Extract the [x, y] coordinate from the center of the cell holding the provided text.  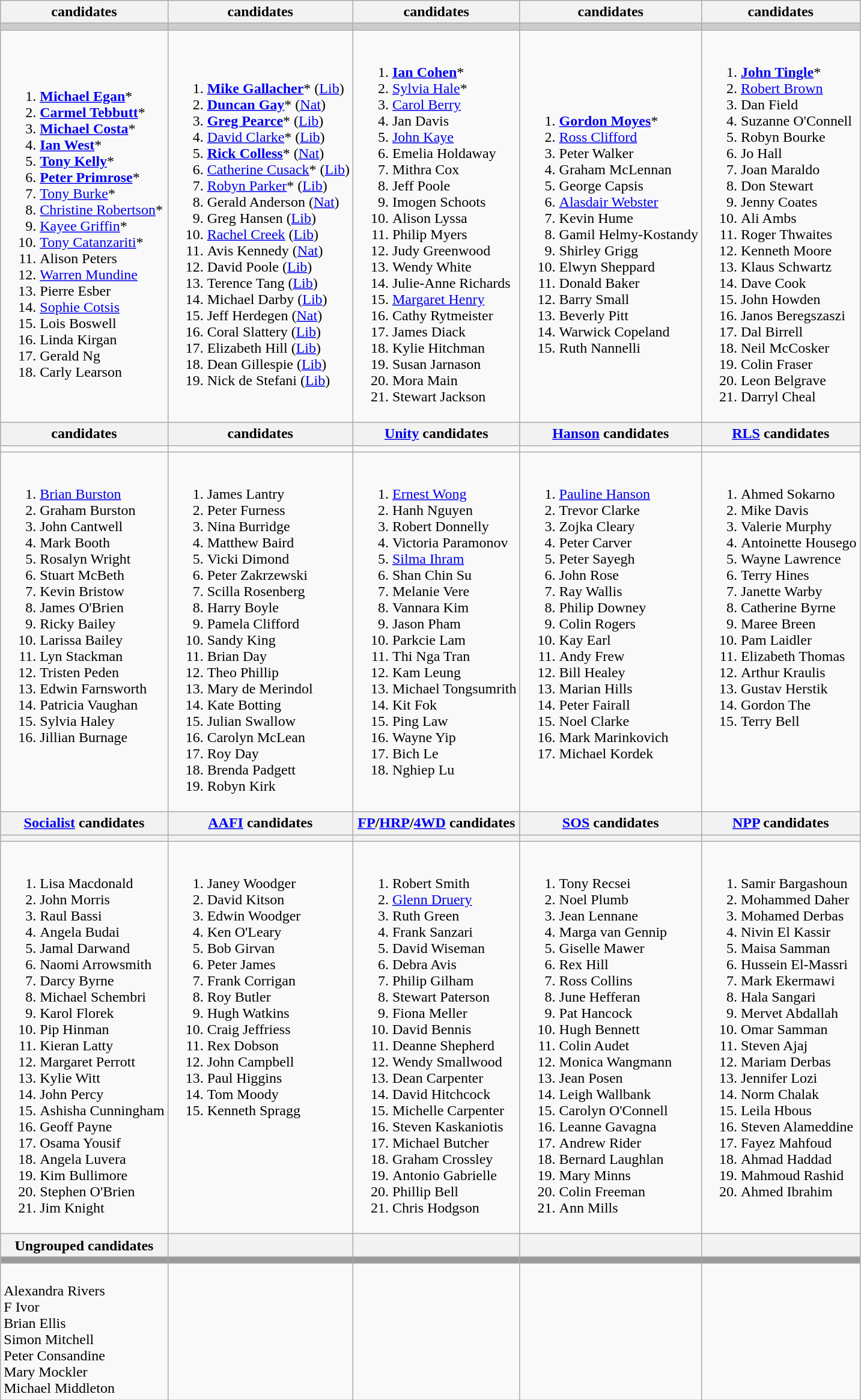
Ungrouped candidates [84, 1245]
SOS candidates [610, 823]
Socialist candidates [84, 823]
RLS candidates [780, 434]
Unity candidates [436, 434]
FP/HRP/4WD candidates [436, 823]
NPP candidates [780, 823]
Alexandra Rivers F Ivor Brian Ellis Simon Mitchell Peter Consandine Mary Mockler Michael Middleton [84, 1332]
AAFI candidates [260, 823]
Hanson candidates [610, 434]
